For the text-containing cell, return its midpoint in [X, Y] coordinate format. 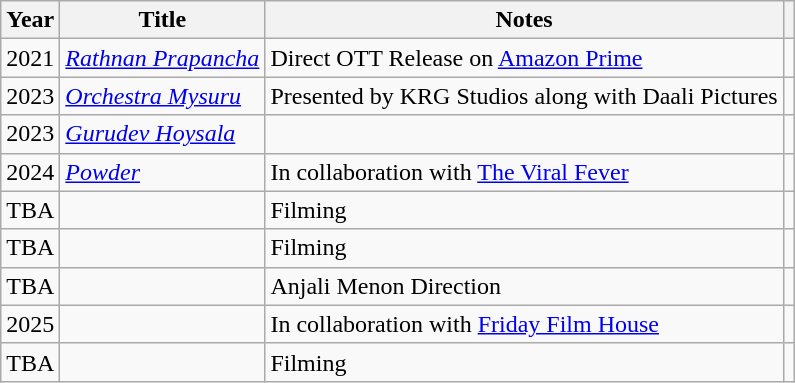
Powder [162, 172]
Year [30, 20]
Rathnan Prapancha [162, 58]
2025 [30, 324]
Anjali Menon Direction [524, 286]
Gurudev Hoysala [162, 134]
Notes [524, 20]
Orchestra Mysuru [162, 96]
Title [162, 20]
2021 [30, 58]
2024 [30, 172]
In collaboration with The Viral Fever [524, 172]
In collaboration with Friday Film House [524, 324]
Presented by KRG Studios along with Daali Pictures [524, 96]
Direct OTT Release on Amazon Prime [524, 58]
